Return the [x, y] coordinate for the center point of the cell that contains the specified text.  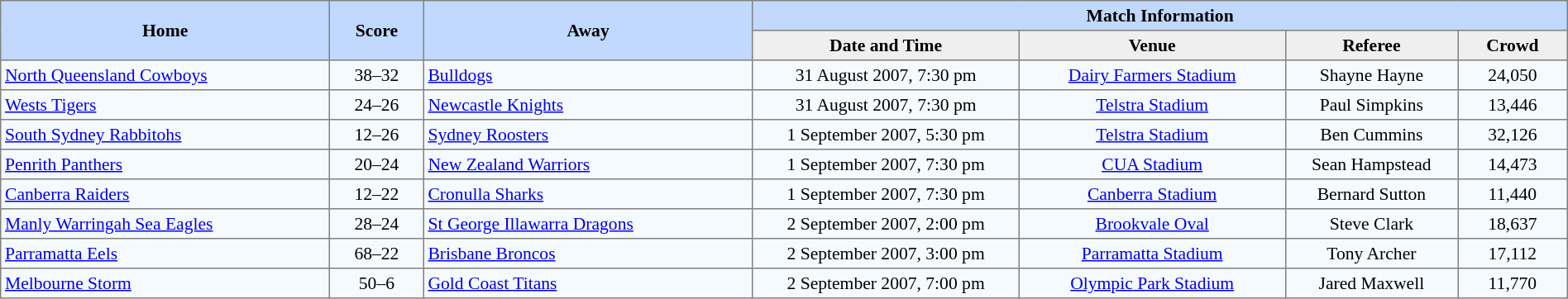
24–26 [377, 105]
Canberra Stadium [1152, 194]
Venue [1152, 45]
Melbourne Storm [165, 283]
Referee [1371, 45]
Jared Maxwell [1371, 283]
Shayne Hayne [1371, 75]
Penrith Panthers [165, 164]
Brisbane Broncos [588, 254]
Tony Archer [1371, 254]
Steve Clark [1371, 224]
17,112 [1513, 254]
38–32 [377, 75]
Bulldogs [588, 75]
Sean Hampstead [1371, 164]
New Zealand Warriors [588, 164]
Manly Warringah Sea Eagles [165, 224]
2 September 2007, 2:00 pm [886, 224]
2 September 2007, 7:00 pm [886, 283]
Dairy Farmers Stadium [1152, 75]
18,637 [1513, 224]
Parramatta Stadium [1152, 254]
Sydney Roosters [588, 135]
Date and Time [886, 45]
St George Illawarra Dragons [588, 224]
South Sydney Rabbitohs [165, 135]
Home [165, 31]
Olympic Park Stadium [1152, 283]
24,050 [1513, 75]
68–22 [377, 254]
CUA Stadium [1152, 164]
Paul Simpkins [1371, 105]
Newcastle Knights [588, 105]
13,446 [1513, 105]
12–22 [377, 194]
Score [377, 31]
20–24 [377, 164]
11,440 [1513, 194]
Bernard Sutton [1371, 194]
1 September 2007, 5:30 pm [886, 135]
28–24 [377, 224]
14,473 [1513, 164]
Away [588, 31]
Ben Cummins [1371, 135]
2 September 2007, 3:00 pm [886, 254]
Match Information [1159, 16]
32,126 [1513, 135]
Wests Tigers [165, 105]
Brookvale Oval [1152, 224]
Gold Coast Titans [588, 283]
11,770 [1513, 283]
North Queensland Cowboys [165, 75]
12–26 [377, 135]
Canberra Raiders [165, 194]
Cronulla Sharks [588, 194]
Parramatta Eels [165, 254]
Crowd [1513, 45]
50–6 [377, 283]
